Scan for the cell matching the given text and deliver its (X, Y) coordinate at center. 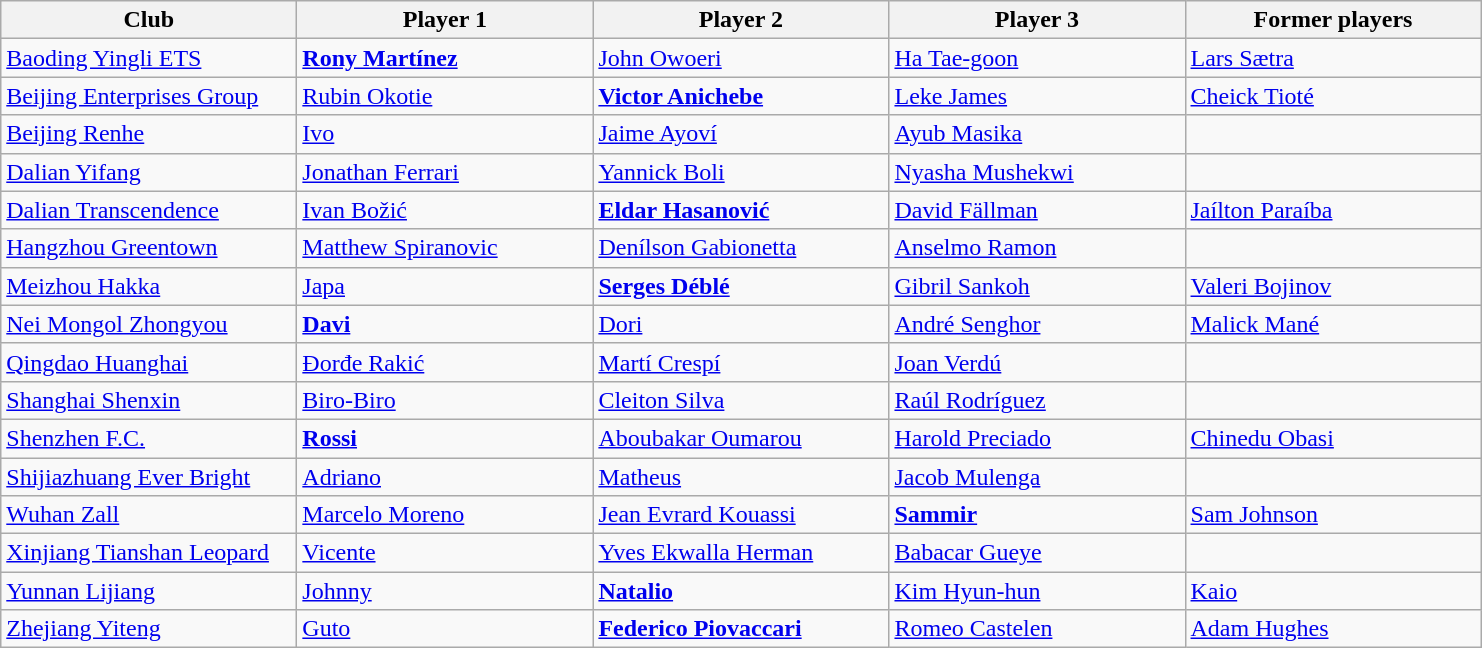
Valeri Bojinov (1333, 286)
Player 1 (445, 20)
Johnny (445, 591)
Adriano (445, 477)
John Owoeri (741, 58)
Adam Hughes (1333, 629)
Marcelo Moreno (445, 515)
David Fällman (1037, 210)
Shenzhen F.C. (149, 438)
Rossi (445, 438)
Ivan Božić (445, 210)
Jaime Ayoví (741, 134)
Denílson Gabionetta (741, 248)
Matheus (741, 477)
Yves Ekwalla Herman (741, 553)
Eldar Hasanović (741, 210)
Rony Martínez (445, 58)
Ivo (445, 134)
Rubin Okotie (445, 96)
Ha Tae-goon (1037, 58)
Harold Preciado (1037, 438)
Aboubakar Oumarou (741, 438)
Yunnan Lijiang (149, 591)
Leke James (1037, 96)
Club (149, 20)
Zhejiang Yiteng (149, 629)
Raúl Rodríguez (1037, 400)
Sammir (1037, 515)
Kim Hyun-hun (1037, 591)
Nei Mongol Zhongyou (149, 324)
Guto (445, 629)
Dori (741, 324)
Martí Crespí (741, 362)
Victor Anichebe (741, 96)
Former players (1333, 20)
Player 2 (741, 20)
Shanghai Shenxin (149, 400)
Lars Sætra (1333, 58)
Kaio (1333, 591)
Yannick Boli (741, 172)
Joan Verdú (1037, 362)
Jaílton Paraíba (1333, 210)
Sam Johnson (1333, 515)
Anselmo Ramon (1037, 248)
Meizhou Hakka (149, 286)
Biro-Biro (445, 400)
Chinedu Obasi (1333, 438)
Nyasha Mushekwi (1037, 172)
Wuhan Zall (149, 515)
Đorđe Rakić (445, 362)
Vicente (445, 553)
Jonathan Ferrari (445, 172)
Japa (445, 286)
Jean Evrard Kouassi (741, 515)
Dalian Transcendence (149, 210)
Shijiazhuang Ever Bright (149, 477)
André Senghor (1037, 324)
Serges Déblé (741, 286)
Gibril Sankoh (1037, 286)
Jacob Mulenga (1037, 477)
Federico Piovaccari (741, 629)
Qingdao Huanghai (149, 362)
Romeo Castelen (1037, 629)
Dalian Yifang (149, 172)
Matthew Spiranovic (445, 248)
Babacar Gueye (1037, 553)
Hangzhou Greentown (149, 248)
Cleiton Silva (741, 400)
Player 3 (1037, 20)
Beijing Enterprises Group (149, 96)
Xinjiang Tianshan Leopard (149, 553)
Baoding Yingli ETS (149, 58)
Davi (445, 324)
Natalio (741, 591)
Ayub Masika (1037, 134)
Malick Mané (1333, 324)
Cheick Tioté (1333, 96)
Beijing Renhe (149, 134)
